Capture the cell that displays the provided text and extract its [X, Y] central coordinate. 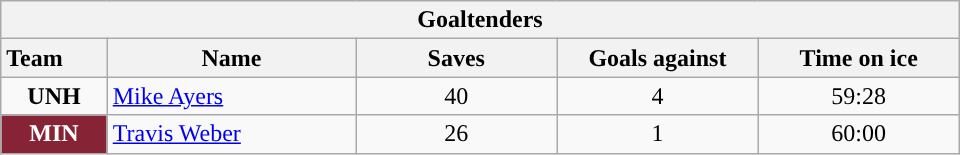
Saves [456, 58]
40 [456, 96]
1 [658, 134]
UNH [54, 96]
MIN [54, 134]
Goaltenders [480, 20]
Mike Ayers [231, 96]
60:00 [858, 134]
Name [231, 58]
4 [658, 96]
Team [54, 58]
26 [456, 134]
Time on ice [858, 58]
Goals against [658, 58]
Travis Weber [231, 134]
59:28 [858, 96]
